Return the (x, y) coordinate for the center point of the cell that contains the specified text.  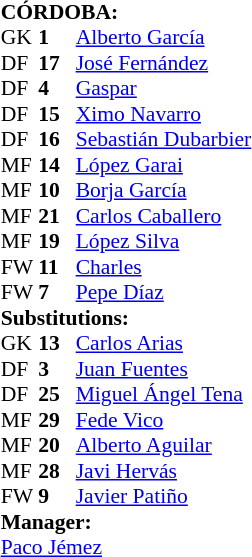
Javier Patiño (164, 497)
Sebastián Dubarbier (164, 139)
Carlos Arias (164, 343)
15 (57, 114)
17 (57, 63)
Pepe Díaz (164, 293)
López Garai (164, 165)
Fede Vico (164, 420)
11 (57, 267)
20 (57, 445)
10 (57, 191)
Juan Fuentes (164, 369)
9 (57, 497)
José Fernández (164, 63)
29 (57, 420)
Carlos Caballero (164, 216)
Miguel Ángel Tena (164, 395)
28 (57, 471)
16 (57, 139)
Gaspar (164, 89)
19 (57, 241)
Manager: (126, 522)
Javi Hervás (164, 471)
3 (57, 369)
López Silva (164, 241)
Borja García (164, 191)
21 (57, 216)
Alberto Aguilar (164, 445)
1 (57, 37)
Ximo Navarro (164, 114)
Alberto García (164, 37)
Substitutions: (126, 318)
13 (57, 343)
25 (57, 395)
4 (57, 89)
14 (57, 165)
Charles (164, 267)
7 (57, 293)
